Return the (X, Y) coordinate for the center point of the cell that contains the specified text.  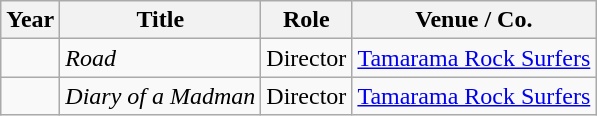
Venue / Co. (474, 20)
Role (306, 20)
Road (160, 58)
Title (160, 20)
Diary of a Madman (160, 96)
Year (30, 20)
